Locate the cell with the specified text and output its (X, Y) center coordinate. 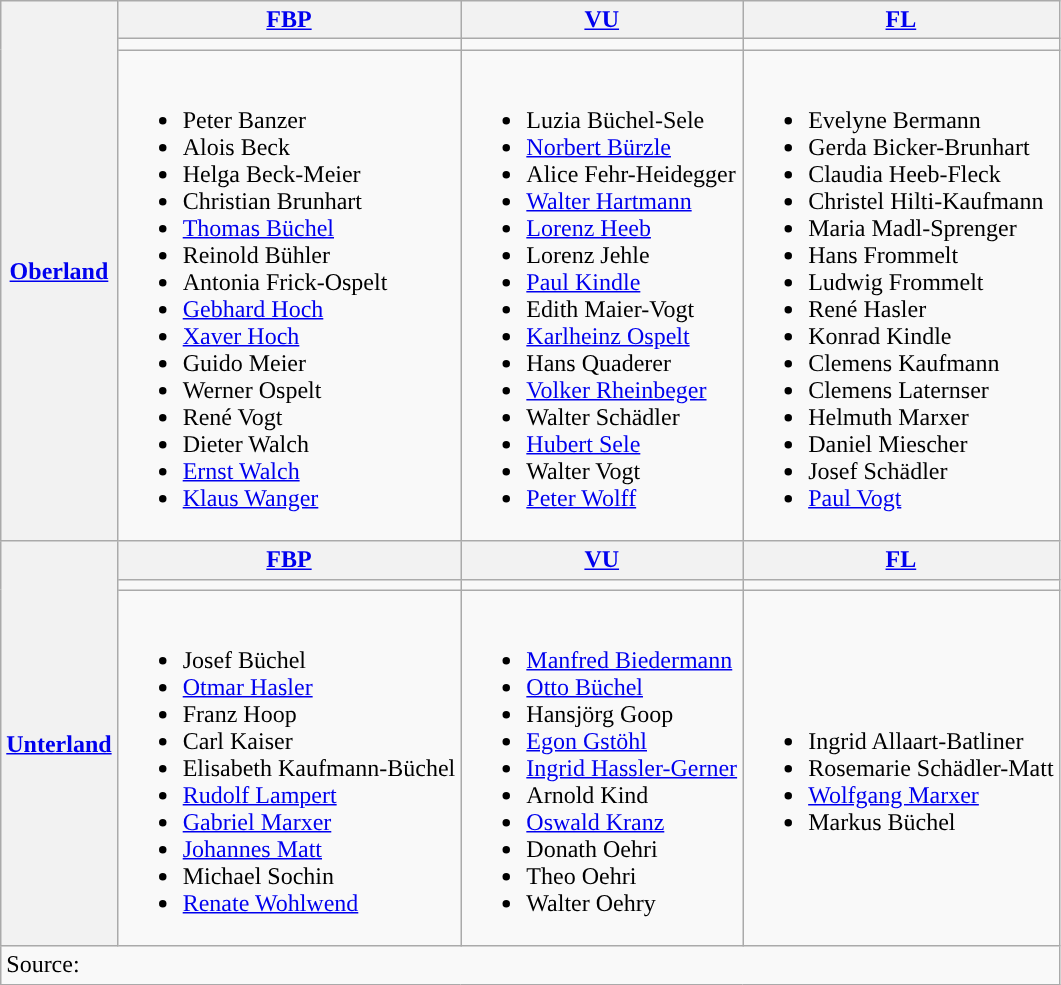
Ingrid Allaart-BatlinerRosemarie Schädler-MattWolfgang MarxerMarkus Büchel (901, 768)
Unterland (59, 744)
Josef BüchelOtmar HaslerFranz HoopCarl KaiserElisabeth Kaufmann-BüchelRudolf LampertGabriel MarxerJohannes MattMichael SochinRenate Wohlwend (289, 768)
Oberland (59, 271)
Manfred BiedermannOtto BüchelHansjörg GoopEgon GstöhlIngrid Hassler-GernerArnold KindOswald KranzDonath OehriTheo OehriWalter Oehry (602, 768)
Source: (530, 965)
